Capture the cell that displays the provided text and extract its [x, y] central coordinate. 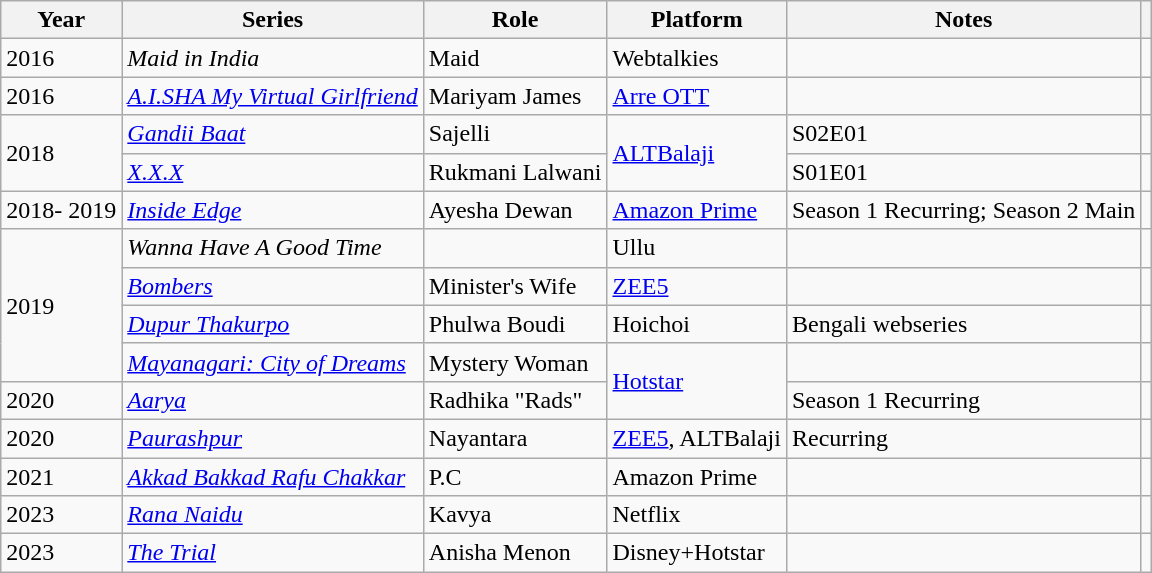
Kavya [515, 515]
Season 1 Recurring; Season 2 Main [963, 210]
2018 [62, 153]
Webtalkies [697, 58]
Radhika "Rads" [515, 400]
Akkad Bakkad Rafu Chakkar [272, 477]
Notes [963, 20]
Minister's Wife [515, 286]
Ullu [697, 248]
S01E01 [963, 172]
Mariyam James [515, 96]
Maid in India [272, 58]
Anisha Menon [515, 553]
Recurring [963, 438]
ALTBalaji [697, 153]
ZEE5, ALTBalaji [697, 438]
Year [62, 20]
Season 1 Recurring [963, 400]
Role [515, 20]
Bombers [272, 286]
Mystery Woman [515, 362]
Netflix [697, 515]
P.C [515, 477]
Wanna Have A Good Time [272, 248]
The Trial [272, 553]
Phulwa Boudi [515, 324]
Paurashpur [272, 438]
Inside Edge [272, 210]
Ayesha Dewan [515, 210]
Dupur Thakurpo [272, 324]
Hotstar [697, 381]
2018- 2019 [62, 210]
2021 [62, 477]
Gandii Baat [272, 134]
Sajelli [515, 134]
Rana Naidu [272, 515]
Maid [515, 58]
Arre OTT [697, 96]
Rukmani Lalwani [515, 172]
Platform [697, 20]
Mayanagari: City of Dreams [272, 362]
Nayantara [515, 438]
Series [272, 20]
Aarya [272, 400]
2019 [62, 305]
Bengali webseries [963, 324]
Disney+Hotstar [697, 553]
A.I.SHA My Virtual Girlfriend [272, 96]
Hoichoi [697, 324]
X.X.X [272, 172]
ZEE5 [697, 286]
S02E01 [963, 134]
